Extract the [X, Y] coordinate from the center of the cell holding the provided text.  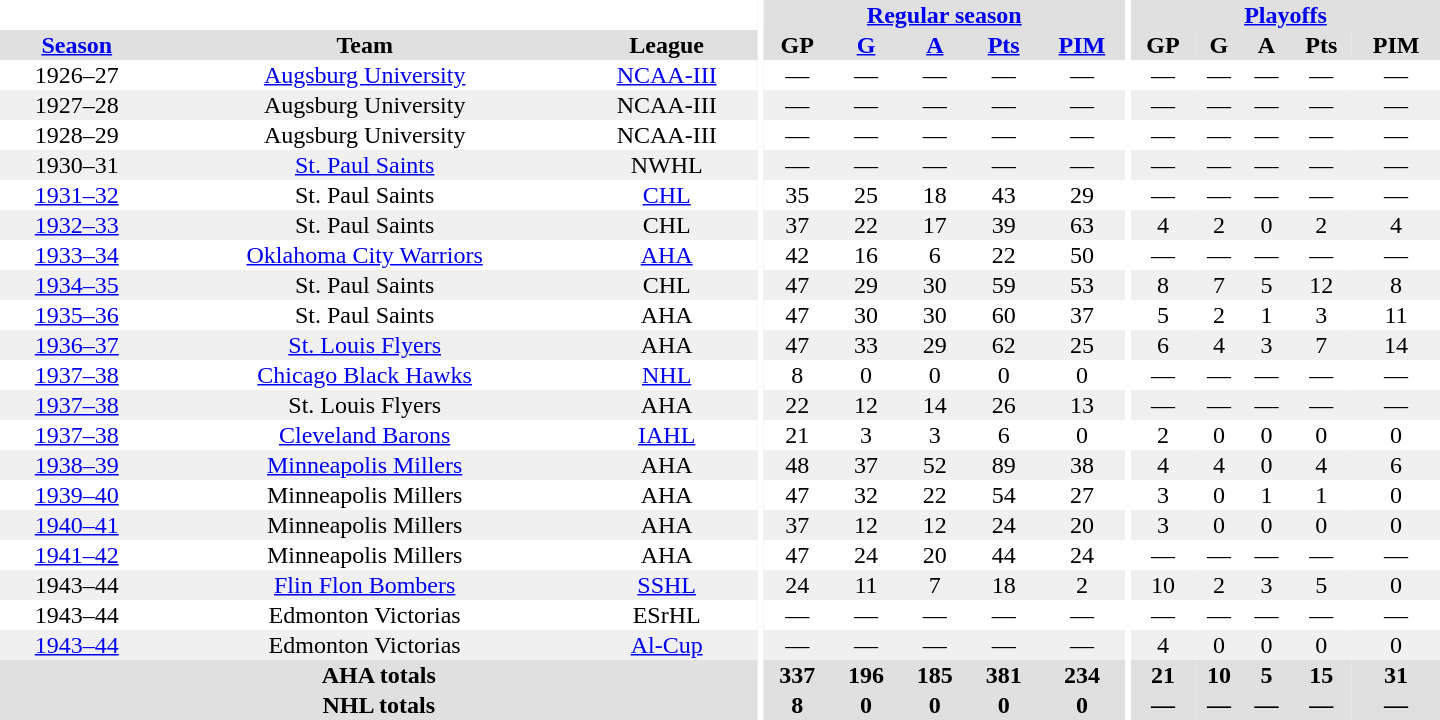
Chicago Black Hawks [365, 375]
1926–27 [77, 75]
Regular season [944, 15]
1931–32 [77, 195]
44 [1004, 555]
1939–40 [77, 495]
381 [1004, 675]
NHL [667, 375]
NWHL [667, 165]
38 [1082, 465]
1936–37 [77, 345]
1928–29 [77, 135]
IAHL [667, 435]
15 [1321, 675]
1927–28 [77, 105]
ESrHL [667, 615]
43 [1004, 195]
62 [1004, 345]
89 [1004, 465]
1930–31 [77, 165]
1935–36 [77, 315]
Season [77, 45]
AHA totals [379, 675]
59 [1004, 285]
1934–35 [77, 285]
League [667, 45]
27 [1082, 495]
52 [934, 465]
26 [1004, 405]
16 [866, 255]
32 [866, 495]
17 [934, 225]
53 [1082, 285]
SSHL [667, 585]
234 [1082, 675]
1932–33 [77, 225]
50 [1082, 255]
1941–42 [77, 555]
196 [866, 675]
Flin Flon Bombers [365, 585]
1933–34 [77, 255]
Oklahoma City Warriors [365, 255]
33 [866, 345]
39 [1004, 225]
31 [1396, 675]
1938–39 [77, 465]
Team [365, 45]
60 [1004, 315]
35 [798, 195]
NHL totals [379, 705]
54 [1004, 495]
48 [798, 465]
Cleveland Barons [365, 435]
63 [1082, 225]
13 [1082, 405]
185 [934, 675]
Al-Cup [667, 645]
Playoffs [1286, 15]
1940–41 [77, 525]
42 [798, 255]
337 [798, 675]
